Pinpoint the cell where the given text exists, returning its [X, Y] midpoint coordinate. 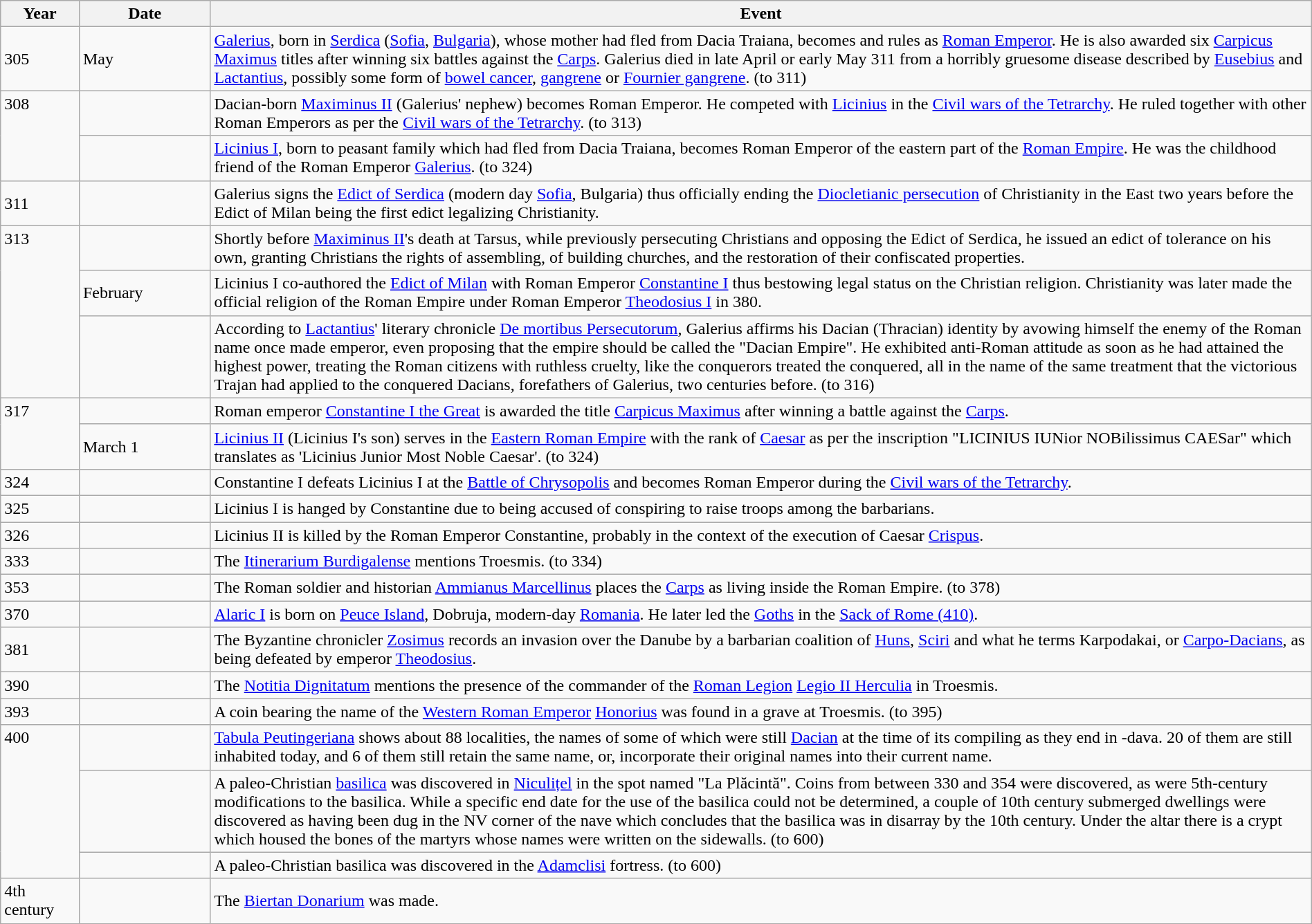
Year [40, 14]
Event [761, 14]
Constantine I defeats Licinius I at the Battle of Chrysopolis and becomes Roman Emperor during the Civil wars of the Tetrarchy. [761, 482]
4th century [40, 900]
Roman emperor Constantine I the Great is awarded the title Carpicus Maximus after winning a battle against the Carps. [761, 411]
Licinius I is hanged by Constantine due to being accused of conspiring to raise troops among the barbarians. [761, 508]
324 [40, 482]
311 [40, 203]
Licinius II is killed by the Roman Emperor Constantine, probably in the context of the execution of Caesar Crispus. [761, 535]
325 [40, 508]
333 [40, 562]
The Notitia Dignitatum mentions the presence of the commander of the Roman Legion Legio II Herculia in Troesmis. [761, 685]
390 [40, 685]
The Itinerarium Burdigalense mentions Troesmis. (to 334) [761, 562]
305 [40, 59]
393 [40, 712]
A paleo-Christian basilica was discovered in the Adamclisi fortress. (to 600) [761, 865]
313 [40, 311]
The Biertan Donarium was made. [761, 900]
381 [40, 650]
Date [144, 14]
308 [40, 136]
A coin bearing the name of the Western Roman Emperor Honorius was found in a grave at Troesmis. (to 395) [761, 712]
The Roman soldier and historian Ammianus Marcellinus places the Carps as living inside the Roman Empire. (to 378) [761, 588]
May [144, 59]
400 [40, 802]
317 [40, 433]
353 [40, 588]
370 [40, 614]
February [144, 293]
326 [40, 535]
March 1 [144, 447]
Alaric I is born on Peuce Island, Dobruja, modern-day Romania. He later led the Goths in the Sack of Rome (410). [761, 614]
